Return [x, y] of the center of cell containing provided text 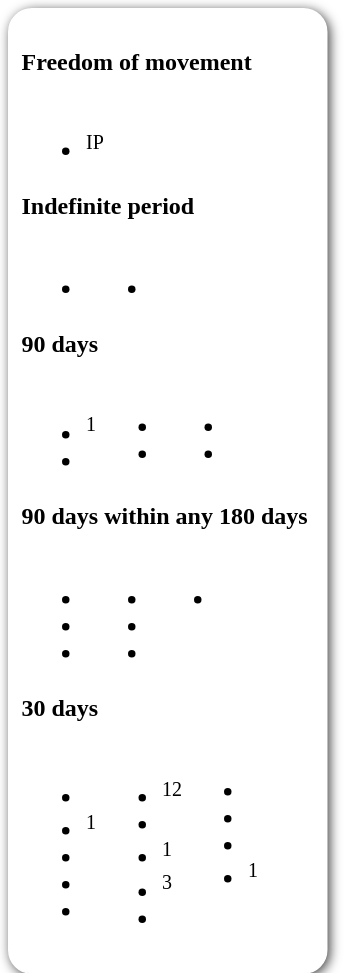
1213 [142, 840]
IP [64, 134]
Freedom of movement IP Indefinite period 90 days 1 90 days within any 180 days 30 days 1 1213 1 [164, 490]
